Identify which cell holds the provided text, then report its (x, y) central coordinate. 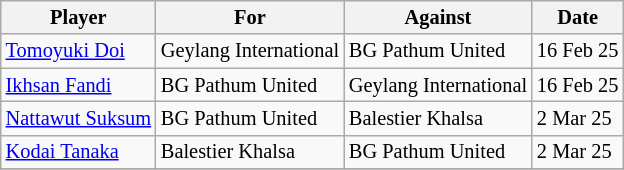
Kodai Tanaka (78, 152)
Against (438, 17)
Ikhsan Fandi (78, 85)
For (250, 17)
Player (78, 17)
Date (578, 17)
Nattawut Suksum (78, 118)
Tomoyuki Doi (78, 51)
